Search for the cell housing the specified text and yield its [X, Y] center coordinate. 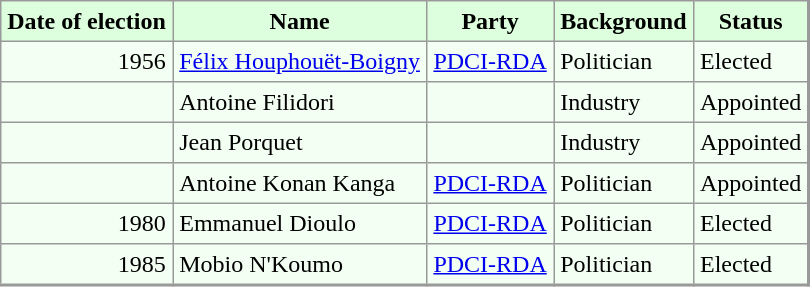
Date of election [86, 21]
Status [751, 21]
Background [624, 21]
1956 [86, 61]
Emmanuel Dioulo [299, 223]
Name [299, 21]
Félix Houphouët-Boigny [299, 61]
1985 [86, 264]
1980 [86, 223]
Antoine Filidori [299, 102]
Party [490, 21]
Mobio N'Koumo [299, 264]
Antoine Konan Kanga [299, 183]
Jean Porquet [299, 142]
